For the text-containing cell, return its midpoint in (X, Y) coordinate format. 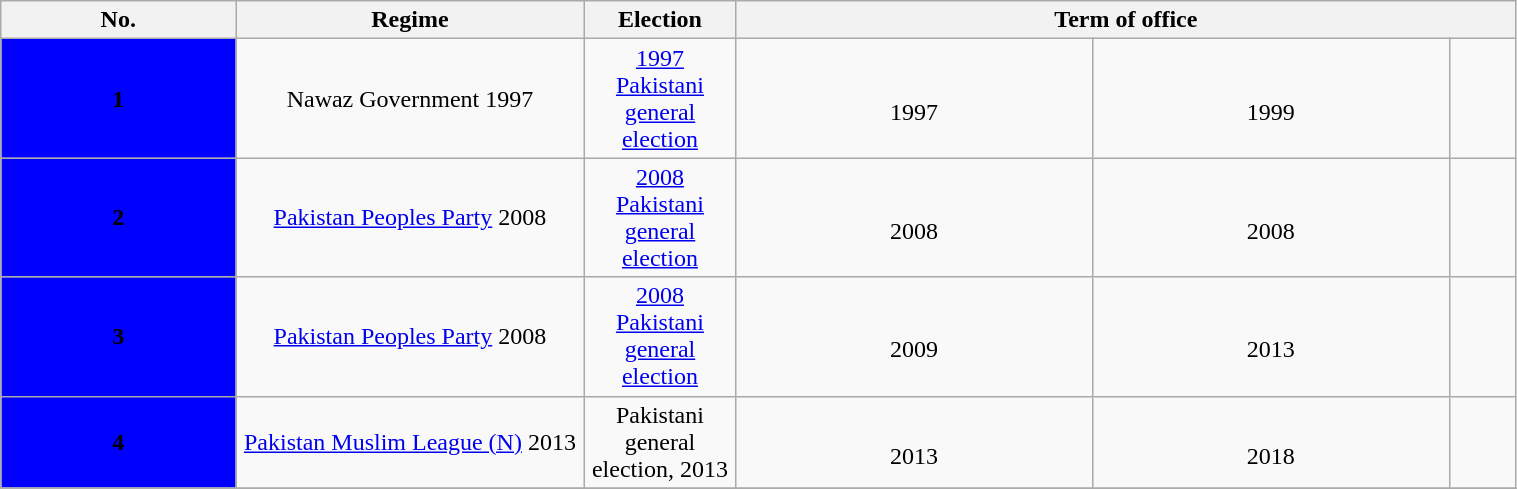
Nawaz Government 1997 (410, 98)
1 (118, 98)
4 (118, 442)
Election (660, 20)
Pakistan Muslim League (N) 2013 (410, 442)
1999 (1270, 98)
2 (118, 218)
3 (118, 336)
Regime (410, 20)
No. (118, 20)
1997 Pakistani general election (660, 98)
1997 (914, 98)
2009 (914, 336)
Pakistani general election, 2013 (660, 442)
2018 (1270, 442)
Term of office (1126, 20)
